From the cell containing the given text, extract its center point as [X, Y] coordinate. 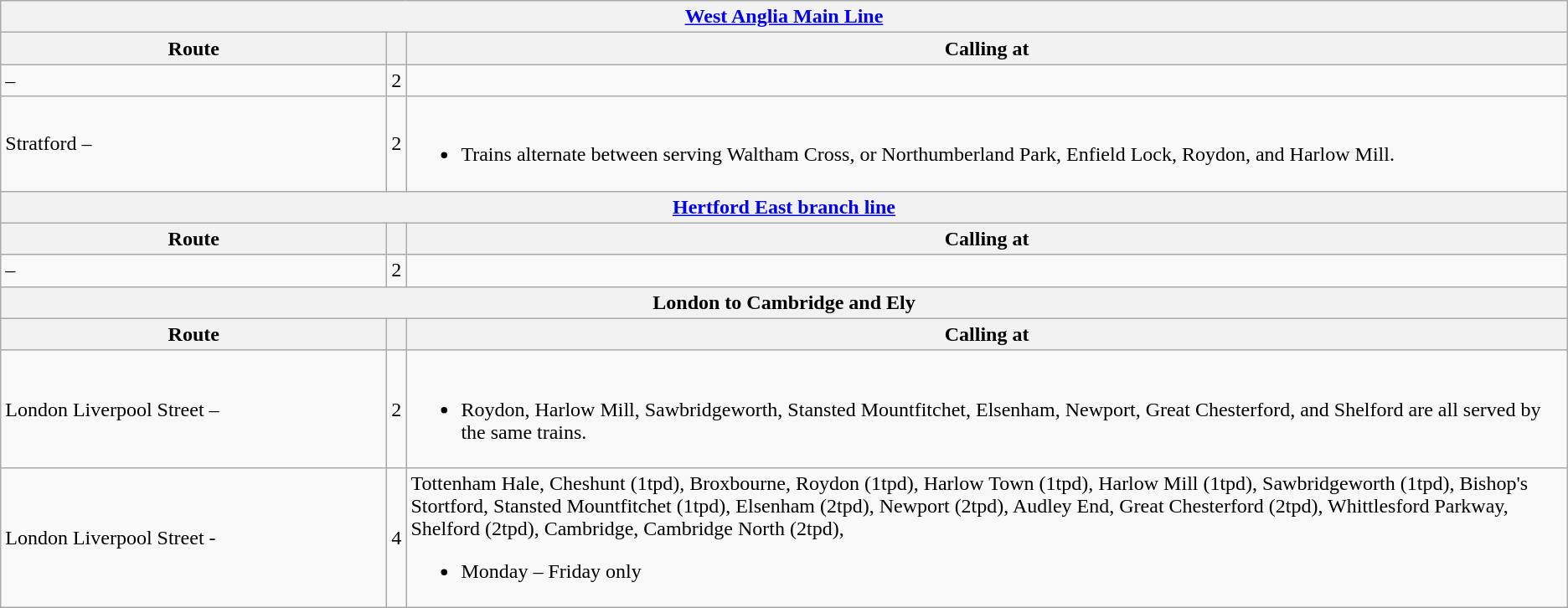
4 [397, 538]
West Anglia Main Line [784, 17]
London Liverpool Street – [194, 409]
London Liverpool Street - [194, 538]
Hertford East branch line [784, 207]
Stratford – [194, 144]
Trains alternate between serving Waltham Cross, or Northumberland Park, Enfield Lock, Roydon, and Harlow Mill. [987, 144]
London to Cambridge and Ely [784, 302]
Roydon, Harlow Mill, Sawbridgeworth, Stansted Mountfitchet, Elsenham, Newport, Great Chesterford, and Shelford are all served by the same trains. [987, 409]
